Capture the cell that displays the provided text and extract its (x, y) central coordinate. 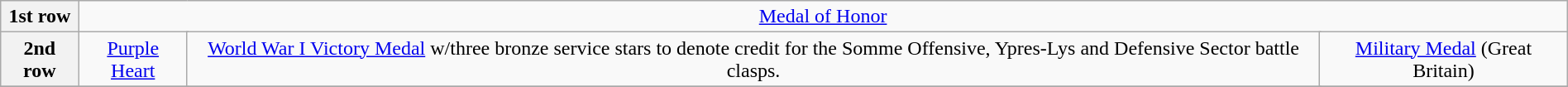
World War I Victory Medal w/three bronze service stars to denote credit for the Somme Offensive, Ypres-Lys and Defensive Sector battle clasps. (753, 60)
2nd row (40, 60)
Military Medal (Great Britain) (1444, 60)
Medal of Honor (823, 17)
1st row (40, 17)
Purple Heart (133, 60)
